Determine the (x, y) coordinate at the center of the cell enclosing the given text.  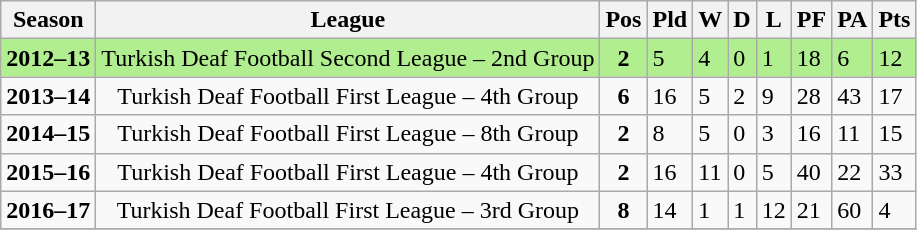
14 (670, 210)
Season (48, 20)
Pts (894, 20)
21 (811, 210)
PA (852, 20)
60 (852, 210)
28 (811, 96)
Pld (670, 20)
PF (811, 20)
Turkish Deaf Football Second League – 2nd Group (348, 58)
17 (894, 96)
D (742, 20)
2013–14 (48, 96)
22 (852, 172)
Turkish Deaf Football First League – 8th Group (348, 134)
15 (894, 134)
Turkish Deaf Football First League – 3rd Group (348, 210)
2012–13 (48, 58)
18 (811, 58)
2015–16 (48, 172)
Pos (624, 20)
40 (811, 172)
2014–15 (48, 134)
33 (894, 172)
2016–17 (48, 210)
League (348, 20)
9 (774, 96)
43 (852, 96)
W (710, 20)
3 (774, 134)
L (774, 20)
